Extract the (x, y) coordinate from the center of the cell holding the provided text.  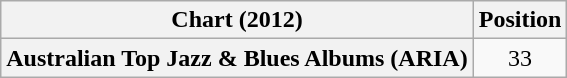
Position (520, 20)
33 (520, 58)
Australian Top Jazz & Blues Albums (ARIA) (237, 58)
Chart (2012) (237, 20)
